Extract the [x, y] coordinate from the center of the cell holding the provided text.  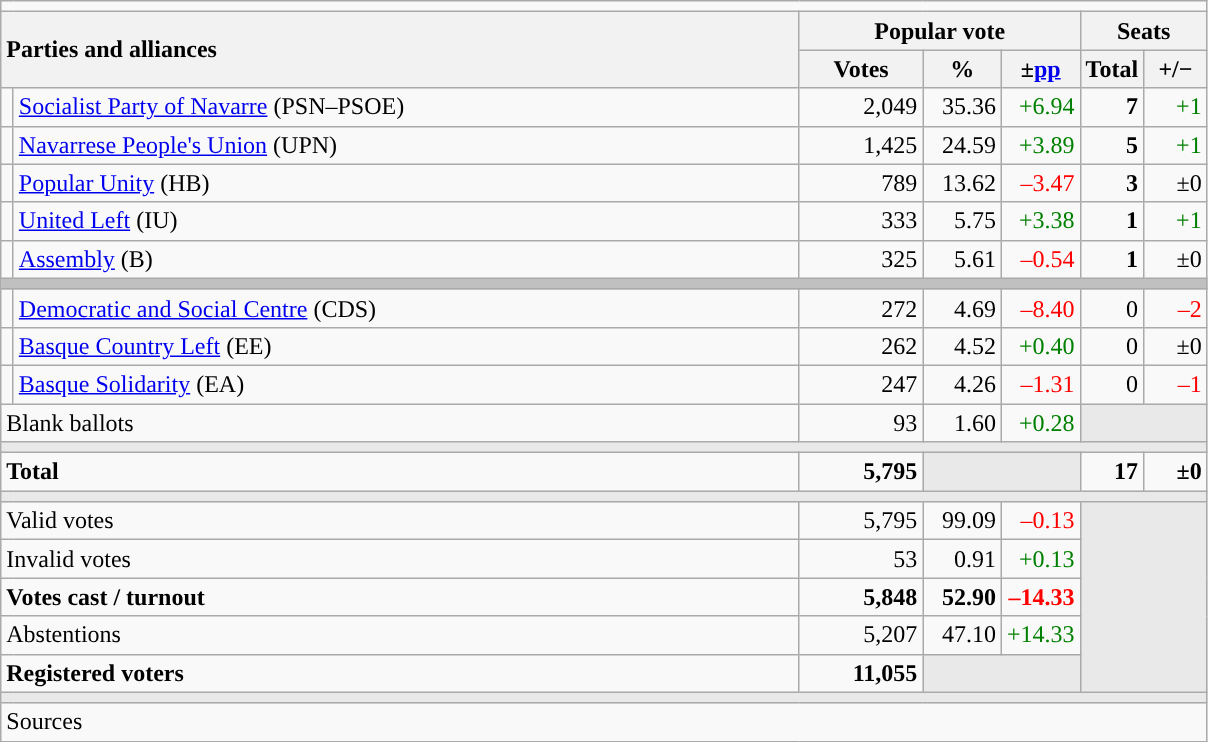
–1.31 [1040, 384]
4.26 [962, 384]
Navarrese People's Union (UPN) [406, 145]
–1 [1176, 384]
5,207 [861, 635]
Blank ballots [400, 423]
35.36 [962, 107]
Registered voters [400, 673]
333 [861, 221]
4.52 [962, 346]
United Left (IU) [406, 221]
4.69 [962, 308]
5 [1112, 145]
7 [1112, 107]
11,055 [861, 673]
17 [1112, 472]
13.62 [962, 183]
3 [1112, 183]
2,049 [861, 107]
272 [861, 308]
5,848 [861, 597]
–2 [1176, 308]
Seats [1144, 31]
–0.54 [1040, 259]
0.91 [962, 559]
–8.40 [1040, 308]
Democratic and Social Centre (CDS) [406, 308]
Socialist Party of Navarre (PSN–PSOE) [406, 107]
Parties and alliances [400, 50]
+0.13 [1040, 559]
93 [861, 423]
Popular Unity (HB) [406, 183]
+0.40 [1040, 346]
1,425 [861, 145]
Basque Country Left (EE) [406, 346]
789 [861, 183]
99.09 [962, 521]
+/− [1176, 69]
+14.33 [1040, 635]
5.75 [962, 221]
Sources [604, 722]
–14.33 [1040, 597]
1.60 [962, 423]
52.90 [962, 597]
+0.28 [1040, 423]
Votes [861, 69]
47.10 [962, 635]
Assembly (B) [406, 259]
Valid votes [400, 521]
Abstentions [400, 635]
Basque Solidarity (EA) [406, 384]
53 [861, 559]
+3.38 [1040, 221]
247 [861, 384]
262 [861, 346]
325 [861, 259]
Popular vote [940, 31]
% [962, 69]
–3.47 [1040, 183]
Invalid votes [400, 559]
±pp [1040, 69]
24.59 [962, 145]
–0.13 [1040, 521]
Votes cast / turnout [400, 597]
5.61 [962, 259]
+6.94 [1040, 107]
+3.89 [1040, 145]
